Detect which cell encompasses the target text, then output its (x, y) center coordinate. 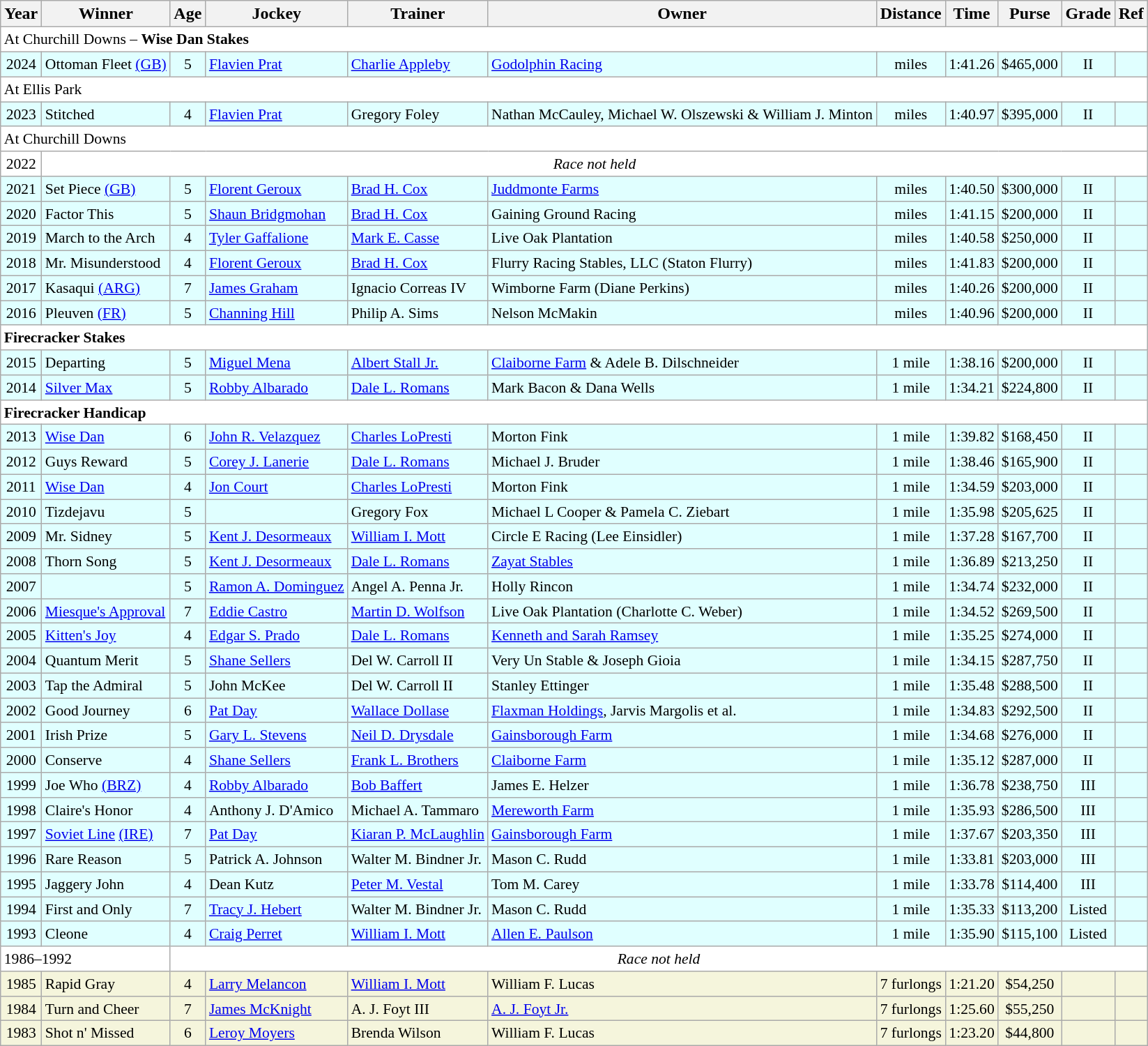
$288,500 (1030, 685)
A. J. Foyt Jr. (682, 1008)
Ramon A. Dominguez (277, 586)
Gregory Foley (418, 114)
1:35.98 (972, 512)
$113,200 (1030, 909)
Age (188, 14)
2023 (21, 114)
Jon Court (277, 487)
Zayat Stables (682, 561)
1:34.83 (972, 711)
1997 (21, 835)
Michael L Cooper & Pamela C. Ziebart (682, 512)
Joe Who (BRZ) (106, 785)
Firecracker Stakes (574, 338)
2006 (21, 611)
1:40.50 (972, 189)
Corey J. Lanerie (277, 462)
2001 (21, 735)
$115,100 (1030, 934)
March to the Arch (106, 238)
2000 (21, 760)
Kasaqui (ARG) (106, 288)
$165,900 (1030, 462)
Stitched (106, 114)
Miguel Mena (277, 363)
Patrick A. Johnson (277, 859)
Angel A. Penna Jr. (418, 586)
Martin D. Wolfson (418, 611)
Nelson McMakin (682, 313)
1993 (21, 934)
1985 (21, 984)
Circle E Racing (Lee Einsidler) (682, 536)
Winner (106, 14)
2024 (21, 64)
$250,000 (1030, 238)
Tracy J. Hebert (277, 909)
1:41.83 (972, 263)
$203,350 (1030, 835)
John McKee (277, 685)
$213,250 (1030, 561)
Trainer (418, 14)
1:39.82 (972, 437)
1:41.26 (972, 64)
Albert Stall Jr. (418, 363)
Firecracker Handicap (574, 412)
Mark Bacon & Dana Wells (682, 388)
Michael A. Tammaro (418, 810)
1986–1992 (85, 959)
1:40.97 (972, 114)
1:36.78 (972, 785)
1:35.33 (972, 909)
1994 (21, 909)
2012 (21, 462)
Kenneth and Sarah Ramsey (682, 636)
1:34.21 (972, 388)
Gaining Ground Racing (682, 213)
Michael J. Bruder (682, 462)
Tom M. Carey (682, 884)
At Churchill Downs – Wise Dan Stakes (574, 40)
2009 (21, 536)
A. J. Foyt III (418, 1008)
$114,400 (1030, 884)
$269,500 (1030, 611)
$232,000 (1030, 586)
2010 (21, 512)
$238,750 (1030, 785)
2022 (21, 164)
First and Only (106, 909)
Claiborne Farm & Adele B. Dilschneider (682, 363)
Owner (682, 14)
2019 (21, 238)
1:40.58 (972, 238)
1:35.48 (972, 685)
Eddie Castro (277, 611)
1:21.20 (972, 984)
2015 (21, 363)
1:35.12 (972, 760)
Juddmonte Farms (682, 189)
2014 (21, 388)
Flurry Racing Stables, LLC (Staton Flurry) (682, 263)
At Churchill Downs (574, 139)
2002 (21, 711)
Live Oak Plantation (682, 238)
Wimborne Farm (Diane Perkins) (682, 288)
Thorn Song (106, 561)
James E. Helzer (682, 785)
2021 (21, 189)
1:34.59 (972, 487)
2017 (21, 288)
1:40.96 (972, 313)
Shaun Bridgmohan (277, 213)
2004 (21, 660)
Flaxman Holdings, Jarvis Margolis et al. (682, 711)
1:23.20 (972, 1033)
1:35.25 (972, 636)
$465,000 (1030, 64)
Ref (1131, 14)
$292,500 (1030, 711)
Tyler Gaffalione (277, 238)
Set Piece (GB) (106, 189)
1:38.46 (972, 462)
2016 (21, 313)
James Graham (277, 288)
$300,000 (1030, 189)
Jaggery John (106, 884)
Live Oak Plantation (Charlotte C. Weber) (682, 611)
Rare Reason (106, 859)
2007 (21, 586)
$287,000 (1030, 760)
1996 (21, 859)
Ignacio Correas IV (418, 288)
Godolphin Racing (682, 64)
$167,700 (1030, 536)
Brenda Wilson (418, 1033)
Factor This (106, 213)
2008 (21, 561)
Guys Reward (106, 462)
Mark E. Casse (418, 238)
Grade (1088, 14)
James McKnight (277, 1008)
Bob Baffert (418, 785)
Kitten's Joy (106, 636)
1983 (21, 1033)
1998 (21, 810)
1:41.15 (972, 213)
$205,625 (1030, 512)
At Ellis Park (574, 89)
Tizdejavu (106, 512)
Pleuven (FR) (106, 313)
Turn and Cheer (106, 1008)
Silver Max (106, 388)
Gregory Fox (418, 512)
Allen E. Paulson (682, 934)
1:35.90 (972, 934)
1:25.60 (972, 1008)
1:33.81 (972, 859)
1:33.78 (972, 884)
Channing Hill (277, 313)
Rapid Gray (106, 984)
1999 (21, 785)
2018 (21, 263)
2011 (21, 487)
Edgar S. Prado (277, 636)
2003 (21, 685)
1:34.74 (972, 586)
Stanley Ettinger (682, 685)
Shot n' Missed (106, 1033)
1995 (21, 884)
1984 (21, 1008)
$168,450 (1030, 437)
Gary L. Stevens (277, 735)
John R. Velazquez (277, 437)
Irish Prize (106, 735)
1:37.28 (972, 536)
Tap the Admiral (106, 685)
Cleone (106, 934)
$274,000 (1030, 636)
Conserve (106, 760)
Ottoman Fleet (GB) (106, 64)
Holly Rincon (682, 586)
Charlie Appleby (418, 64)
Craig Perret (277, 934)
Quantum Merit (106, 660)
Mr. Sidney (106, 536)
$287,750 (1030, 660)
Dean Kutz (277, 884)
$276,000 (1030, 735)
Very Un Stable & Joseph Gioia (682, 660)
Anthony J. D'Amico (277, 810)
Time (972, 14)
$55,250 (1030, 1008)
Departing (106, 363)
1:38.16 (972, 363)
Claiborne Farm (682, 760)
Purse (1030, 14)
Larry Melancon (277, 984)
Frank L. Brothers (418, 760)
Year (21, 14)
1:37.67 (972, 835)
2013 (21, 437)
Nathan McCauley, Michael W. Olszewski & William J. Minton (682, 114)
Neil D. Drysdale (418, 735)
2020 (21, 213)
Kiaran P. McLaughlin (418, 835)
1:34.52 (972, 611)
1:36.89 (972, 561)
$54,250 (1030, 984)
2005 (21, 636)
Claire's Honor (106, 810)
$395,000 (1030, 114)
Mr. Misunderstood (106, 263)
Philip A. Sims (418, 313)
Miesque's Approval (106, 611)
1:34.68 (972, 735)
$224,800 (1030, 388)
$44,800 (1030, 1033)
Peter M. Vestal (418, 884)
1:35.93 (972, 810)
Good Journey (106, 711)
Soviet Line (IRE) (106, 835)
Jockey (277, 14)
1:34.15 (972, 660)
Mereworth Farm (682, 810)
Wallace Dollase (418, 711)
$286,500 (1030, 810)
Leroy Moyers (277, 1033)
1:40.26 (972, 288)
Distance (910, 14)
